Search for the cell housing the specified text and yield its [X, Y] center coordinate. 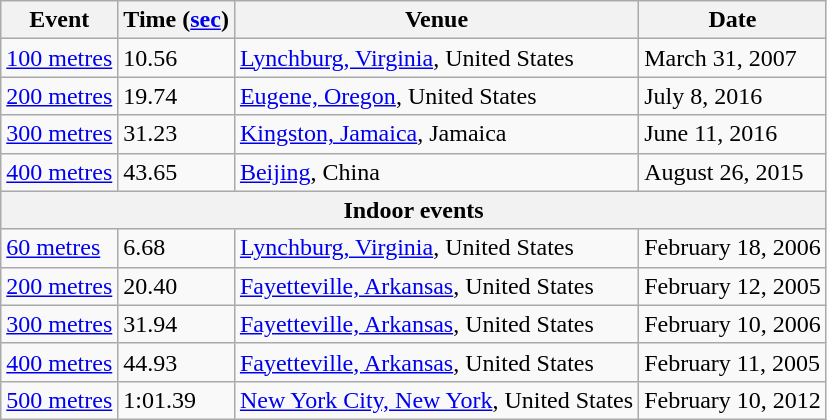
Beijing, China [436, 172]
Time (sec) [176, 20]
Venue [436, 20]
June 11, 2016 [733, 134]
31.23 [176, 134]
500 metres [60, 400]
10.56 [176, 58]
60 metres [60, 248]
August 26, 2015 [733, 172]
February 10, 2006 [733, 324]
Event [60, 20]
43.65 [176, 172]
100 metres [60, 58]
31.94 [176, 324]
Date [733, 20]
March 31, 2007 [733, 58]
New York City, New York, United States [436, 400]
February 11, 2005 [733, 362]
Indoor events [414, 210]
Kingston, Jamaica, Jamaica [436, 134]
Eugene, Oregon, United States [436, 96]
July 8, 2016 [733, 96]
19.74 [176, 96]
44.93 [176, 362]
1:01.39 [176, 400]
20.40 [176, 286]
6.68 [176, 248]
February 18, 2006 [733, 248]
February 10, 2012 [733, 400]
February 12, 2005 [733, 286]
